Scan for the cell matching the given text and deliver its (X, Y) coordinate at center. 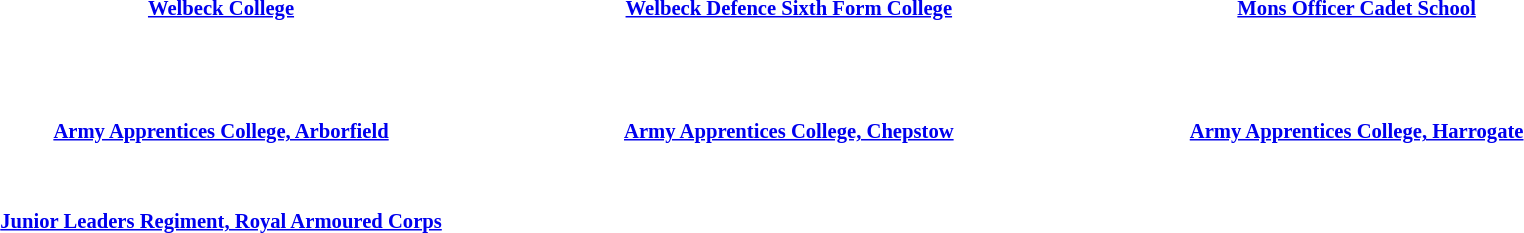
Army Apprentices College, Chepstow (788, 132)
